Output the [X, Y] coordinate of the center of the cell containing the given text.  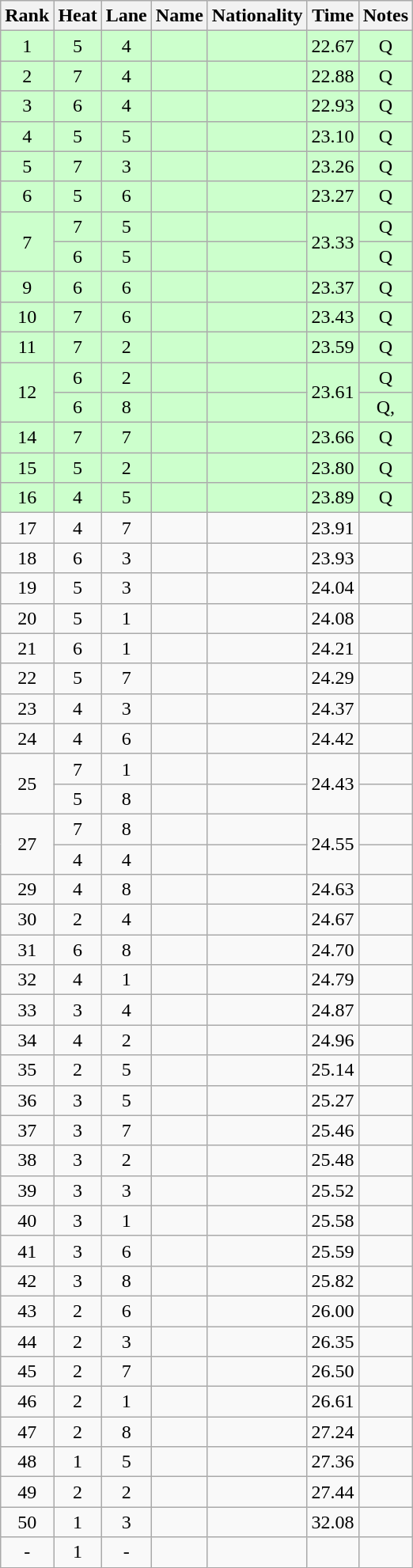
24.42 [332, 738]
47 [27, 1432]
24.29 [332, 678]
Heat [78, 16]
26.50 [332, 1372]
23.33 [332, 241]
24.79 [332, 980]
27 [27, 844]
25.52 [332, 1190]
11 [27, 347]
16 [27, 498]
23.89 [332, 498]
24.37 [332, 708]
25.46 [332, 1130]
25.59 [332, 1251]
23.93 [332, 558]
24.63 [332, 890]
23.43 [332, 317]
34 [27, 1040]
18 [27, 558]
36 [27, 1100]
23.66 [332, 438]
44 [27, 1342]
39 [27, 1190]
23.26 [332, 166]
Name [179, 16]
22.67 [332, 46]
37 [27, 1130]
Time [332, 16]
24.08 [332, 618]
Nationality [257, 16]
45 [27, 1372]
27.44 [332, 1492]
25.14 [332, 1070]
32.08 [332, 1522]
48 [27, 1462]
22.93 [332, 106]
24.55 [332, 844]
35 [27, 1070]
25.82 [332, 1281]
30 [27, 920]
24.67 [332, 920]
27.36 [332, 1462]
40 [27, 1221]
43 [27, 1311]
22 [27, 678]
46 [27, 1402]
32 [27, 980]
23.61 [332, 393]
14 [27, 438]
22.88 [332, 76]
Rank [27, 16]
31 [27, 950]
Notes [385, 16]
20 [27, 618]
41 [27, 1251]
25.48 [332, 1160]
12 [27, 393]
24.43 [332, 784]
42 [27, 1281]
25.27 [332, 1100]
23.80 [332, 468]
24 [27, 738]
29 [27, 890]
38 [27, 1160]
26.00 [332, 1311]
23.91 [332, 528]
10 [27, 317]
27.24 [332, 1432]
25.58 [332, 1221]
23.37 [332, 287]
24.96 [332, 1040]
21 [27, 648]
24.04 [332, 588]
24.21 [332, 648]
19 [27, 588]
17 [27, 528]
23.59 [332, 347]
49 [27, 1492]
23.10 [332, 136]
33 [27, 1010]
Q, [385, 408]
26.61 [332, 1402]
24.87 [332, 1010]
15 [27, 468]
24.70 [332, 950]
26.35 [332, 1342]
25 [27, 784]
23.27 [332, 196]
50 [27, 1522]
23 [27, 708]
Lane [127, 16]
9 [27, 287]
